Output the (x, y) coordinate of the center of the cell containing the given text.  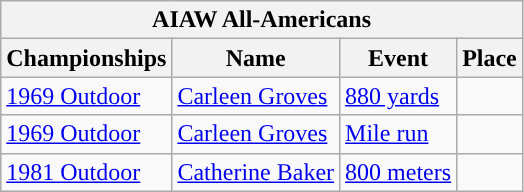
Place (490, 58)
1981 Outdoor (86, 172)
Event (398, 58)
Mile run (398, 134)
800 meters (398, 172)
Catherine Baker (256, 172)
Name (256, 58)
880 yards (398, 96)
AIAW All-Americans (262, 20)
Championships (86, 58)
